Find where the given text appears and provide that cell's center as [x, y] coordinate. 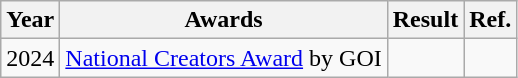
Awards [224, 20]
Ref. [490, 20]
2024 [30, 58]
National Creators Award by GOI [224, 58]
Result [425, 20]
Year [30, 20]
